Capture the cell that displays the provided text and extract its (x, y) central coordinate. 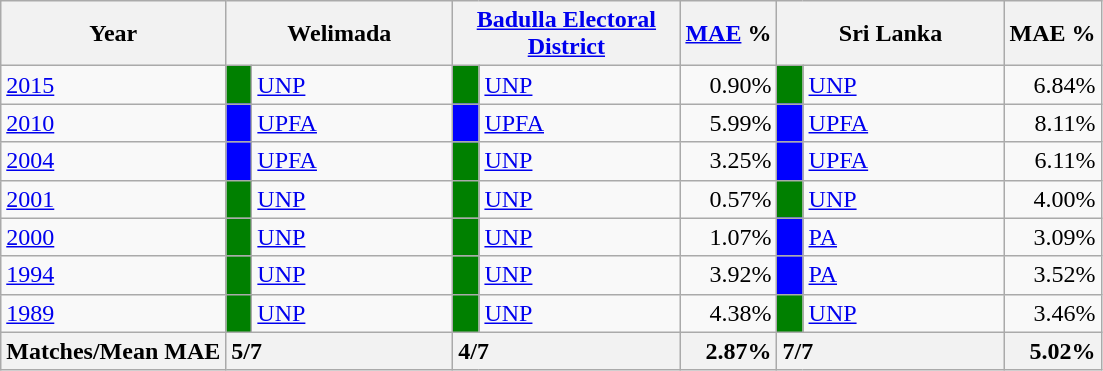
5.02% (1052, 351)
4.00% (1052, 199)
2.87% (728, 351)
3.25% (728, 161)
6.84% (1052, 85)
7/7 (890, 351)
3.46% (1052, 313)
4/7 (566, 351)
Badulla Electoral District (566, 34)
1989 (114, 313)
5.99% (728, 123)
0.57% (728, 199)
0.90% (728, 85)
1994 (114, 275)
Matches/Mean MAE (114, 351)
3.52% (1052, 275)
2004 (114, 161)
2015 (114, 85)
8.11% (1052, 123)
Year (114, 34)
3.92% (728, 275)
5/7 (340, 351)
4.38% (728, 313)
6.11% (1052, 161)
2010 (114, 123)
2001 (114, 199)
Welimada (340, 34)
Sri Lanka (890, 34)
3.09% (1052, 237)
1.07% (728, 237)
2000 (114, 237)
